Pinpoint the cell where the given text exists, returning its [X, Y] midpoint coordinate. 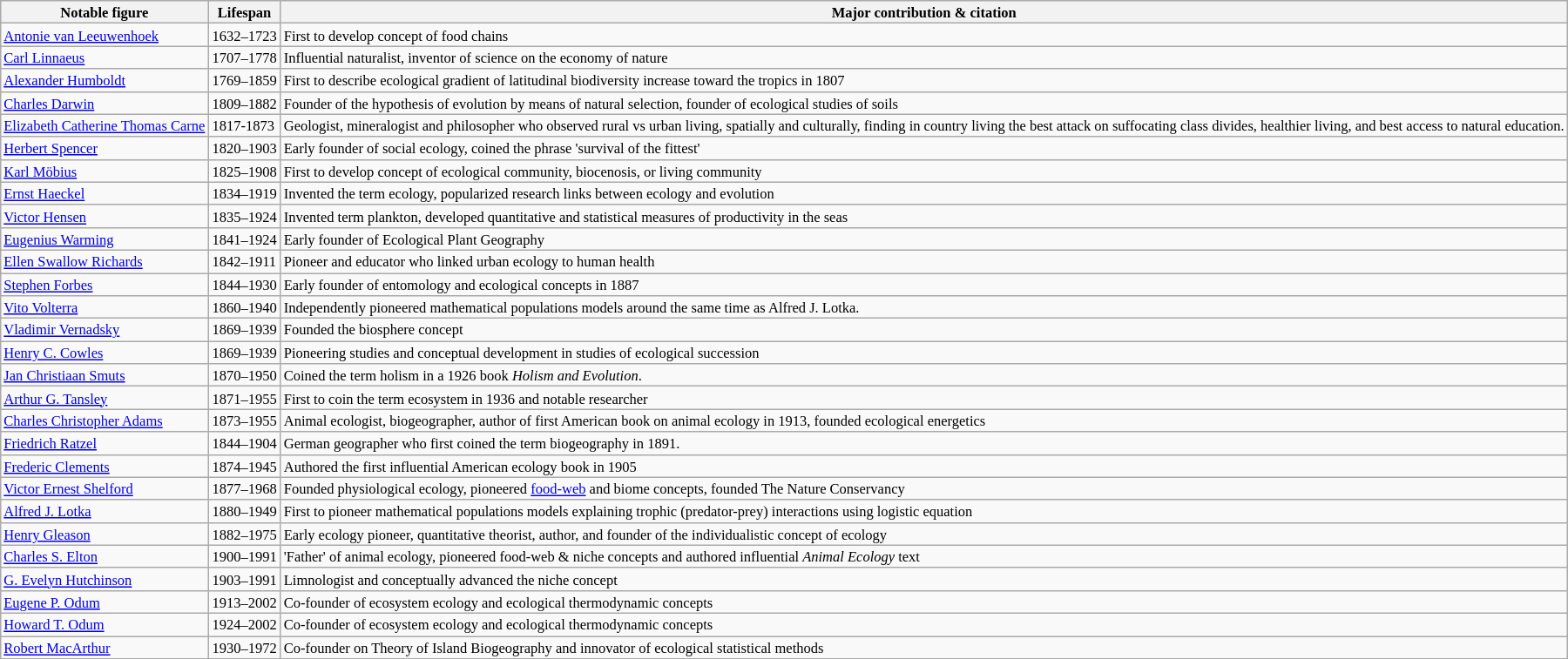
Robert MacArthur [105, 647]
1844–1904 [244, 443]
Pioneer and educator who linked urban ecology to human health [924, 261]
Lifespan [244, 12]
Influential naturalist, inventor of science on the economy of nature [924, 57]
1835–1924 [244, 216]
1707–1778 [244, 57]
Carl Linnaeus [105, 57]
1924–2002 [244, 624]
1874–1945 [244, 466]
Notable figure [105, 12]
First to pioneer mathematical populations models explaining trophic (predator-prey) interactions using logistic equation [924, 511]
Frederic Clements [105, 466]
Charles Christopher Adams [105, 420]
1880–1949 [244, 511]
Invented term plankton, developed quantitative and statistical measures of productivity in the seas [924, 216]
1930–1972 [244, 647]
1873–1955 [244, 420]
Henry C. Cowles [105, 353]
Early founder of social ecology, coined the phrase 'survival of the fittest' [924, 148]
Independently pioneered mathematical populations models around the same time as Alfred J. Lotka. [924, 307]
G. Evelyn Hutchinson [105, 579]
Howard T. Odum [105, 624]
1903–1991 [244, 579]
1834–1919 [244, 193]
1882–1975 [244, 534]
1769–1859 [244, 80]
Alfred J. Lotka [105, 511]
1877–1968 [244, 488]
First to coin the term ecosystem in 1936 and notable researcher [924, 398]
Vito Volterra [105, 307]
1844–1930 [244, 285]
1841–1924 [244, 239]
Limnologist and conceptually advanced the niche concept [924, 579]
1870–1950 [244, 375]
Co-founder on Theory of Island Biogeography and innovator of ecological statistical methods [924, 647]
Founder of the hypothesis of evolution by means of natural selection, founder of ecological studies of soils [924, 103]
Early ecology pioneer, quantitative theorist, author, and founder of the individualistic concept of ecology [924, 534]
Herbert Spencer [105, 148]
Stephen Forbes [105, 285]
Eugene P. Odum [105, 602]
Victor Hensen [105, 216]
Early founder of Ecological Plant Geography [924, 239]
Founded the biosphere concept [924, 330]
Coined the term holism in a 1926 book Holism and Evolution. [924, 375]
Jan Christiaan Smuts [105, 375]
1871–1955 [244, 398]
Karl Möbius [105, 171]
Charles Darwin [105, 103]
Elizabeth Catherine Thomas Carne [105, 125]
First to develop concept of food chains [924, 35]
First to develop concept of ecological community, biocenosis, or living community [924, 171]
Victor Ernest Shelford [105, 488]
1820–1903 [244, 148]
1817-1873 [244, 125]
1632–1723 [244, 35]
Ellen Swallow Richards [105, 261]
1809–1882 [244, 103]
1842–1911 [244, 261]
1825–1908 [244, 171]
Eugenius Warming [105, 239]
1900–1991 [244, 556]
Animal ecologist, biogeographer, author of first American book on animal ecology in 1913, founded ecological energetics [924, 420]
Henry Gleason [105, 534]
Pioneering studies and conceptual development in studies of ecological succession [924, 353]
Alexander Humboldt [105, 80]
First to describe ecological gradient of latitudinal biodiversity increase toward the tropics in 1807 [924, 80]
Ernst Haeckel [105, 193]
'Father' of animal ecology, pioneered food-web & niche concepts and authored influential Animal Ecology text [924, 556]
Invented the term ecology, popularized research links between ecology and evolution [924, 193]
Authored the first influential American ecology book in 1905 [924, 466]
Arthur G. Tansley [105, 398]
German geographer who first coined the term biogeography in 1891. [924, 443]
Founded physiological ecology, pioneered food-web and biome concepts, founded The Nature Conservancy [924, 488]
Vladimir Vernadsky [105, 330]
Major contribution & citation [924, 12]
Antonie van Leeuwenhoek [105, 35]
Friedrich Ratzel [105, 443]
1913–2002 [244, 602]
1860–1940 [244, 307]
Charles S. Elton [105, 556]
Early founder of entomology and ecological concepts in 1887 [924, 285]
